Determine the (X, Y) coordinate at the center of the cell enclosing the given text.  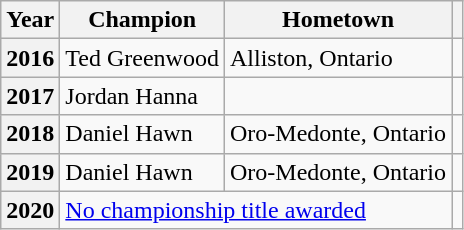
2016 (30, 58)
Year (30, 20)
Champion (142, 20)
Jordan Hanna (142, 96)
2017 (30, 96)
Hometown (338, 20)
Ted Greenwood (142, 58)
2020 (30, 210)
No championship title awarded (256, 210)
Alliston, Ontario (338, 58)
2019 (30, 172)
2018 (30, 134)
